Search for the cell housing the specified text and yield its (X, Y) center coordinate. 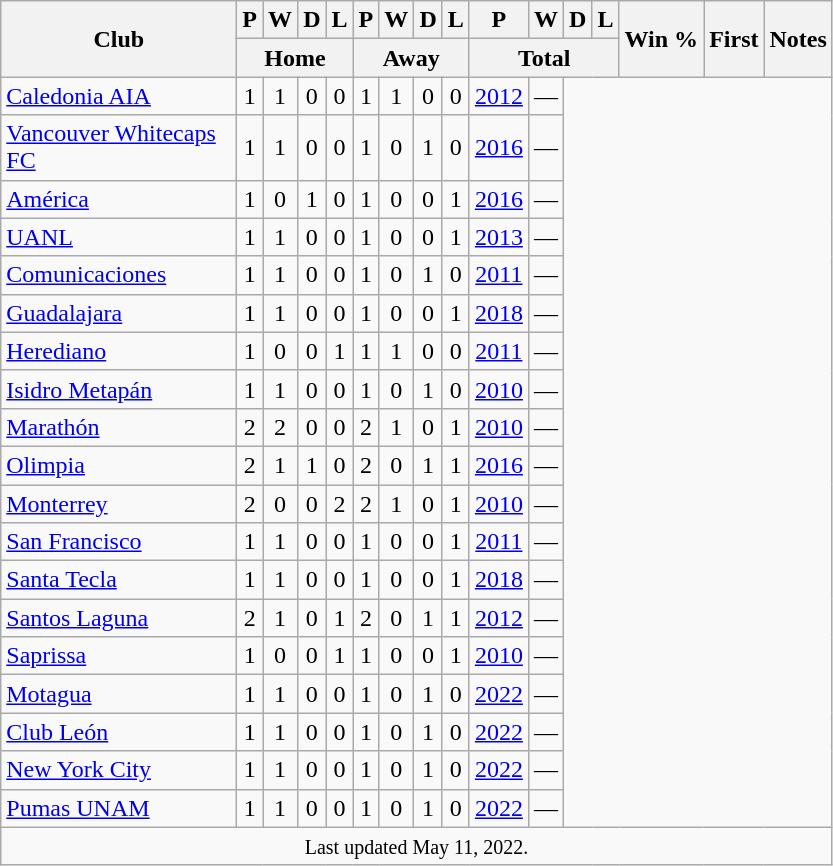
UANL (119, 237)
Notes (798, 39)
Monterrey (119, 503)
Club León (119, 732)
Total (544, 58)
Guadalajara (119, 313)
Marathón (119, 427)
San Francisco (119, 542)
Herediano (119, 351)
2013 (498, 237)
Olimpia (119, 465)
Isidro Metapán (119, 389)
Saprissa (119, 656)
Comunicaciones (119, 275)
Motagua (119, 694)
Last updated May 11, 2022. (417, 846)
Vancouver Whitecaps FC (119, 148)
Club (119, 39)
Win % (662, 39)
Santa Tecla (119, 580)
América (119, 199)
First (734, 39)
New York City (119, 770)
Home (295, 58)
Santos Laguna (119, 618)
Away (411, 58)
Pumas UNAM (119, 808)
Caledonia AIA (119, 96)
